Search for the cell housing the specified text and yield its [x, y] center coordinate. 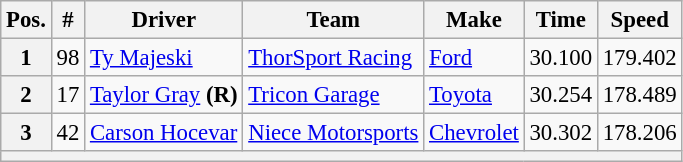
Driver [164, 20]
98 [68, 58]
179.402 [640, 58]
Make [474, 20]
Taylor Gray (R) [164, 95]
30.302 [560, 133]
Tricon Garage [334, 95]
1 [26, 58]
Niece Motorsports [334, 133]
Toyota [474, 95]
ThorSport Racing [334, 58]
Carson Hocevar [164, 133]
Time [560, 20]
17 [68, 95]
30.254 [560, 95]
Pos. [26, 20]
30.100 [560, 58]
178.489 [640, 95]
Ford [474, 58]
3 [26, 133]
# [68, 20]
2 [26, 95]
178.206 [640, 133]
Ty Majeski [164, 58]
Speed [640, 20]
Team [334, 20]
42 [68, 133]
Chevrolet [474, 133]
